Extract the [X, Y] coordinate from the center of the cell holding the provided text.  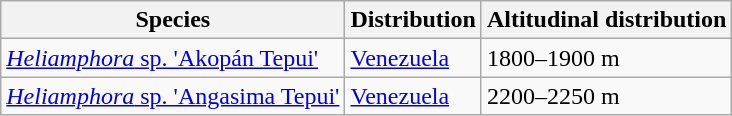
2200–2250 m [606, 96]
Heliamphora sp. 'Angasima Tepui' [173, 96]
Species [173, 20]
Distribution [413, 20]
1800–1900 m [606, 58]
Heliamphora sp. 'Akopán Tepui' [173, 58]
Altitudinal distribution [606, 20]
